Search for the cell housing the specified text and yield its [x, y] center coordinate. 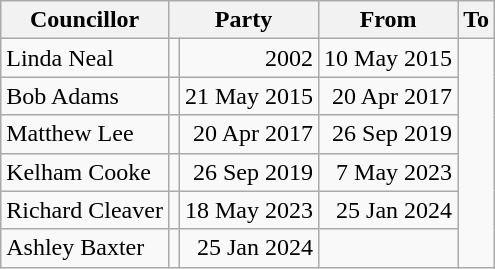
From [388, 20]
To [476, 20]
Linda Neal [85, 58]
18 May 2023 [248, 210]
2002 [248, 58]
Bob Adams [85, 96]
Councillor [85, 20]
Party [243, 20]
Richard Cleaver [85, 210]
Matthew Lee [85, 134]
21 May 2015 [248, 96]
Ashley Baxter [85, 248]
Kelham Cooke [85, 172]
7 May 2023 [388, 172]
10 May 2015 [388, 58]
